Locate the cell with the specified text and output its [x, y] center coordinate. 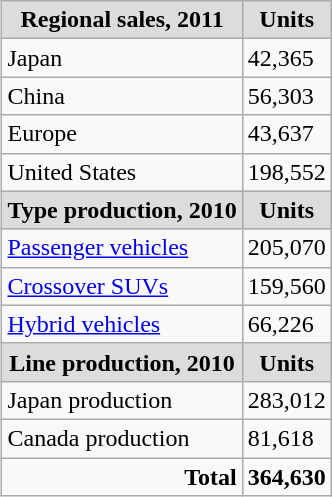
283,012 [286, 400]
43,637 [286, 134]
Japan production [122, 400]
205,070 [286, 248]
Type production, 2010 [122, 210]
Passenger vehicles [122, 248]
Hybrid vehicles [122, 324]
Europe [122, 134]
Crossover SUVs [122, 286]
66,226 [286, 324]
159,560 [286, 286]
United States [122, 172]
42,365 [286, 58]
China [122, 96]
56,303 [286, 96]
Line production, 2010 [122, 362]
Canada production [122, 438]
Total [122, 477]
364,630 [286, 477]
81,618 [286, 438]
198,552 [286, 172]
Regional sales, 2011 [122, 20]
Japan [122, 58]
